Find where the given text appears and provide that cell's center as (x, y) coordinate. 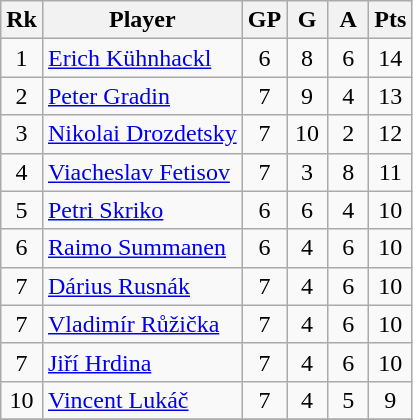
Rk (22, 20)
Nikolai Drozdetsky (142, 134)
A (348, 20)
1 (22, 58)
14 (390, 58)
Vladimír Růžička (142, 324)
GP (264, 20)
Player (142, 20)
Peter Gradin (142, 96)
11 (390, 172)
Petri Skriko (142, 210)
12 (390, 134)
13 (390, 96)
Vincent Lukáč (142, 400)
Erich Kühnhackl (142, 58)
Pts (390, 20)
Dárius Rusnák (142, 286)
G (308, 20)
Jiří Hrdina (142, 362)
Raimo Summanen (142, 248)
Viacheslav Fetisov (142, 172)
